Scan for the cell matching the given text and deliver its (X, Y) coordinate at center. 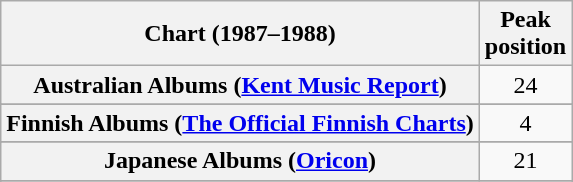
Japanese Albums (Oricon) (240, 161)
4 (525, 123)
Australian Albums (Kent Music Report) (240, 85)
21 (525, 161)
Finnish Albums (The Official Finnish Charts) (240, 123)
24 (525, 85)
Peakposition (525, 34)
Chart (1987–1988) (240, 34)
